Detect which cell encompasses the target text, then output its [x, y] center coordinate. 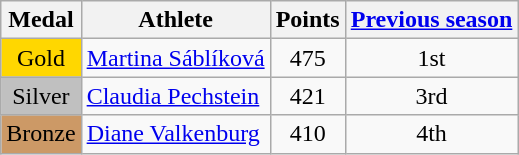
Diane Valkenburg [176, 134]
Points [308, 20]
3rd [432, 96]
Gold [41, 58]
Athlete [176, 20]
Claudia Pechstein [176, 96]
475 [308, 58]
4th [432, 134]
Martina Sáblíková [176, 58]
410 [308, 134]
1st [432, 58]
Silver [41, 96]
421 [308, 96]
Bronze [41, 134]
Previous season [432, 20]
Medal [41, 20]
